Detect which cell encompasses the target text, then output its [x, y] center coordinate. 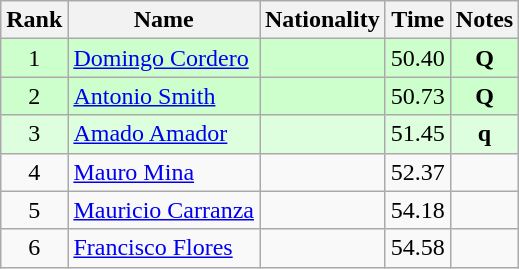
Amado Amador [164, 134]
50.40 [418, 58]
Domingo Cordero [164, 58]
54.18 [418, 210]
q [484, 134]
1 [34, 58]
3 [34, 134]
Name [164, 20]
6 [34, 248]
Mauro Mina [164, 172]
Nationality [323, 20]
Francisco Flores [164, 248]
Time [418, 20]
Rank [34, 20]
4 [34, 172]
5 [34, 210]
2 [34, 96]
Notes [484, 20]
Mauricio Carranza [164, 210]
50.73 [418, 96]
Antonio Smith [164, 96]
52.37 [418, 172]
51.45 [418, 134]
54.58 [418, 248]
